For the text-containing cell, return its midpoint in (X, Y) coordinate format. 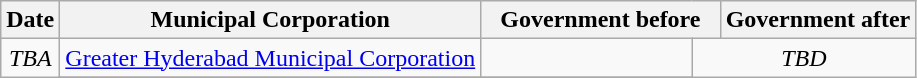
TBA (30, 58)
Date (30, 20)
TBD (804, 58)
Government after (818, 20)
Government before (600, 20)
Municipal Corporation (270, 20)
Greater Hyderabad Municipal Corporation (270, 58)
